Extract the [X, Y] coordinate from the center of the cell holding the provided text.  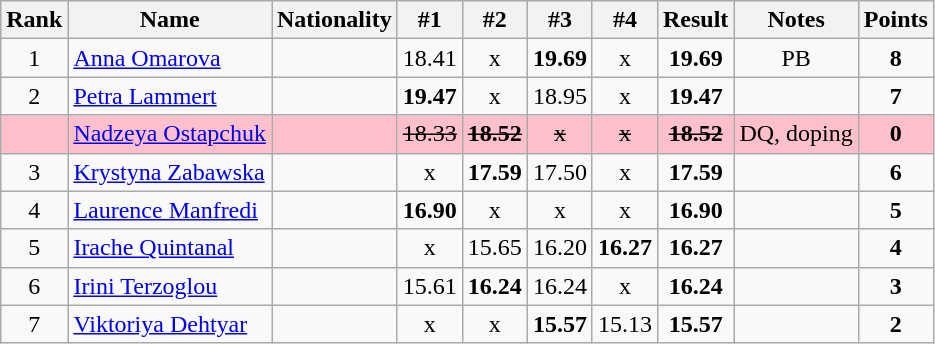
Krystyna Zabawska [170, 172]
PB [796, 58]
Result [695, 20]
1 [34, 58]
Petra Lammert [170, 96]
Nadzeya Ostapchuk [170, 134]
Irache Quintanal [170, 248]
Name [170, 20]
Laurence Manfredi [170, 210]
8 [896, 58]
18.33 [430, 134]
15.65 [494, 248]
#3 [560, 20]
0 [896, 134]
16.20 [560, 248]
17.50 [560, 172]
Points [896, 20]
Rank [34, 20]
15.13 [624, 324]
18.95 [560, 96]
#4 [624, 20]
Anna Omarova [170, 58]
DQ, doping [796, 134]
#2 [494, 20]
15.61 [430, 286]
18.41 [430, 58]
Nationality [335, 20]
#1 [430, 20]
Notes [796, 20]
Irini Terzoglou [170, 286]
Viktoriya Dehtyar [170, 324]
